Capture the cell that displays the provided text and extract its [X, Y] central coordinate. 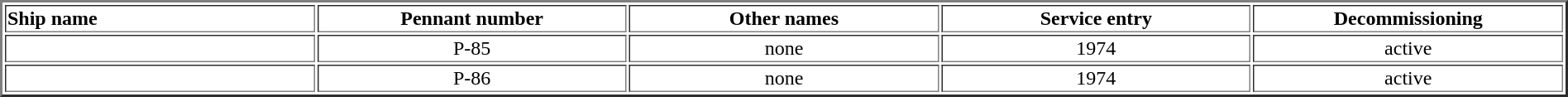
Pennant number [471, 18]
P-86 [471, 78]
P-85 [471, 48]
Other names [784, 18]
Service entry [1096, 18]
Ship name [160, 18]
Decommissioning [1408, 18]
